Find where the given text appears and provide that cell's center as (x, y) coordinate. 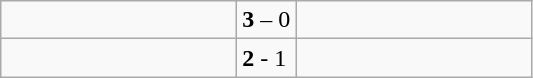
2 - 1 (266, 58)
3 – 0 (266, 20)
